For the text-containing cell, return its midpoint in (x, y) coordinate format. 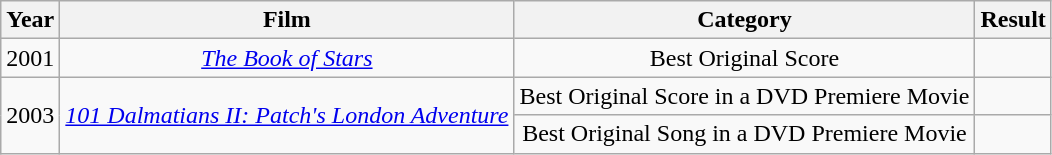
Film (287, 20)
Best Original Score (744, 58)
2001 (30, 58)
2003 (30, 115)
The Book of Stars (287, 58)
101 Dalmatians II: Patch's London Adventure (287, 115)
Best Original Song in a DVD Premiere Movie (744, 134)
Year (30, 20)
Result (1013, 20)
Category (744, 20)
Best Original Score in a DVD Premiere Movie (744, 96)
